Scan for the cell matching the given text and deliver its (X, Y) coordinate at center. 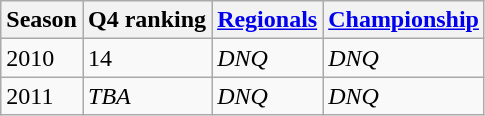
Season (42, 20)
Regionals (268, 20)
Q4 ranking (146, 20)
Championship (404, 20)
2011 (42, 96)
2010 (42, 58)
14 (146, 58)
TBA (146, 96)
